Pinpoint the cell where the given text exists, returning its [x, y] midpoint coordinate. 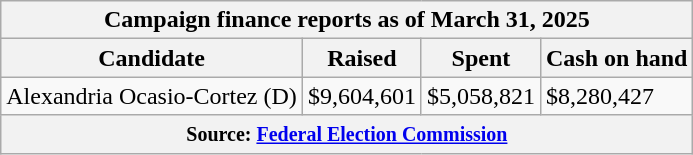
$9,604,601 [362, 96]
Cash on hand [616, 58]
$5,058,821 [480, 96]
Alexandria Ocasio-Cortez (D) [152, 96]
Raised [362, 58]
$8,280,427 [616, 96]
Spent [480, 58]
Source: Federal Election Commission [347, 134]
Campaign finance reports as of March 31, 2025 [347, 20]
Candidate [152, 58]
